Locate the cell with the specified text and output its [x, y] center coordinate. 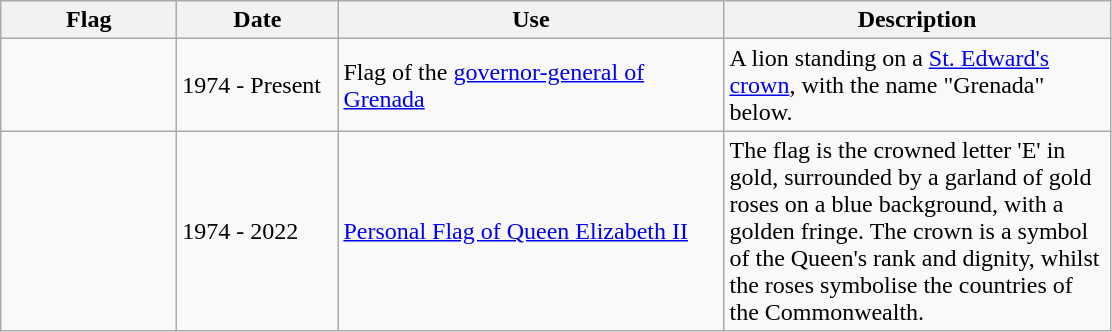
1974 - 2022 [258, 231]
1974 - Present [258, 85]
Flag of the governor-general of Grenada [531, 85]
Use [531, 20]
Personal Flag of Queen Elizabeth II [531, 231]
Flag [89, 20]
A lion standing on a St. Edward's crown, with the name "Grenada" below. [917, 85]
Date [258, 20]
Description [917, 20]
